Search for the cell housing the specified text and yield its (X, Y) center coordinate. 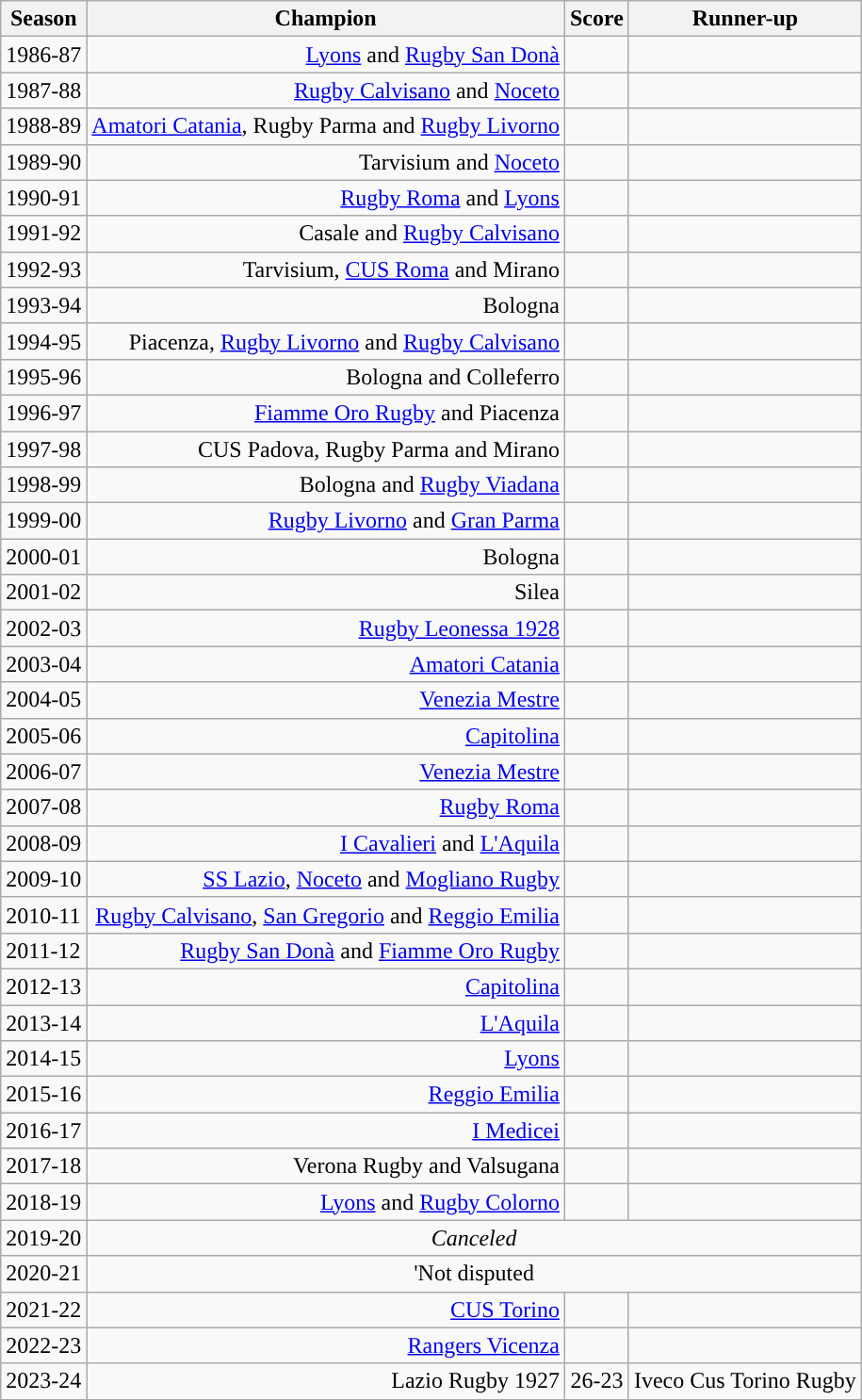
Bologna and Rugby Viadana (326, 485)
Runner-up (744, 19)
1993-94 (43, 305)
1998-99 (43, 485)
2007-08 (43, 807)
1989-90 (43, 162)
2016-17 (43, 1131)
Amatori Catania, Rugby Parma and Rugby Livorno (326, 126)
2003-04 (43, 664)
1986-87 (43, 55)
Tarvisium, CUS Roma and Mirano (326, 269)
Rangers Vicenza (326, 1345)
Silea (326, 593)
SS Lazio, Noceto and Mogliano Rugby (326, 879)
1994-95 (43, 341)
I Cavalieri and L'Aquila (326, 843)
L'Aquila (326, 1022)
2018-19 (43, 1202)
Lazio Rugby 1927 (326, 1381)
2005-06 (43, 736)
Rugby Livorno and Gran Parma (326, 521)
Rugby Leonessa 1928 (326, 628)
2009-10 (43, 879)
Rugby Roma and Lyons (326, 198)
Season (43, 19)
'Not disputed (475, 1274)
2023-24 (43, 1381)
2022-23 (43, 1345)
Rugby San Donà and Fiamme Oro Rugby (326, 951)
2013-14 (43, 1022)
2012-13 (43, 986)
2014-15 (43, 1059)
1990-91 (43, 198)
Lyons and Rugby San Donà (326, 55)
Reggio Emilia (326, 1095)
1991-92 (43, 234)
2021-22 (43, 1310)
Tarvisium and Noceto (326, 162)
2004-05 (43, 700)
2019-20 (43, 1238)
2000-01 (43, 557)
CUS Padova, Rugby Parma and Mirano (326, 449)
CUS Torino (326, 1310)
1987-88 (43, 90)
1999-00 (43, 521)
2002-03 (43, 628)
2010-11 (43, 915)
Fiamme Oro Rugby and Piacenza (326, 413)
Lyons (326, 1059)
2008-09 (43, 843)
Verona Rugby and Valsugana (326, 1166)
1997-98 (43, 449)
2001-02 (43, 593)
Iveco Cus Torino Rugby (744, 1381)
1992-93 (43, 269)
1988-89 (43, 126)
Canceled (475, 1238)
Rugby Calvisano, San Gregorio and Reggio Emilia (326, 915)
Champion (326, 19)
Bologna and Colleferro (326, 377)
1995-96 (43, 377)
Piacenza, Rugby Livorno and Rugby Calvisano (326, 341)
2015-16 (43, 1095)
2017-18 (43, 1166)
26-23 (596, 1381)
Casale and Rugby Calvisano (326, 234)
1996-97 (43, 413)
2020-21 (43, 1274)
Amatori Catania (326, 664)
Rugby Calvisano and Noceto (326, 90)
I Medicei (326, 1131)
Score (596, 19)
2011-12 (43, 951)
2006-07 (43, 772)
Lyons and Rugby Colorno (326, 1202)
Rugby Roma (326, 807)
